Capture the cell that displays the provided text and extract its (X, Y) central coordinate. 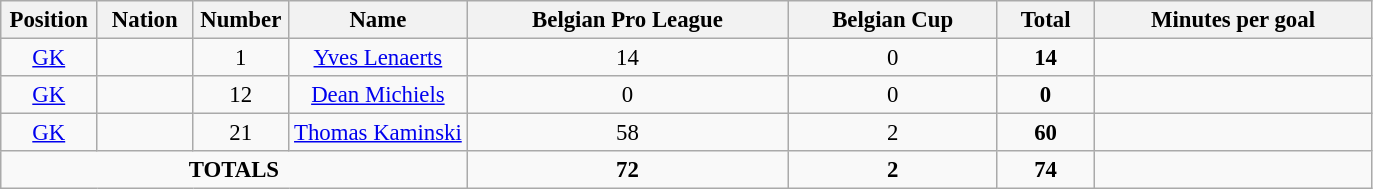
72 (628, 170)
12 (241, 95)
Name (378, 20)
Belgian Pro League (628, 20)
21 (241, 133)
60 (1045, 133)
Position (49, 20)
74 (1045, 170)
Total (1045, 20)
TOTALS (234, 170)
Belgian Cup (893, 20)
Dean Michiels (378, 95)
58 (628, 133)
Nation (145, 20)
Yves Lenaerts (378, 58)
Minutes per goal (1234, 20)
Thomas Kaminski (378, 133)
1 (241, 58)
Number (241, 20)
